Search for the cell housing the specified text and yield its [x, y] center coordinate. 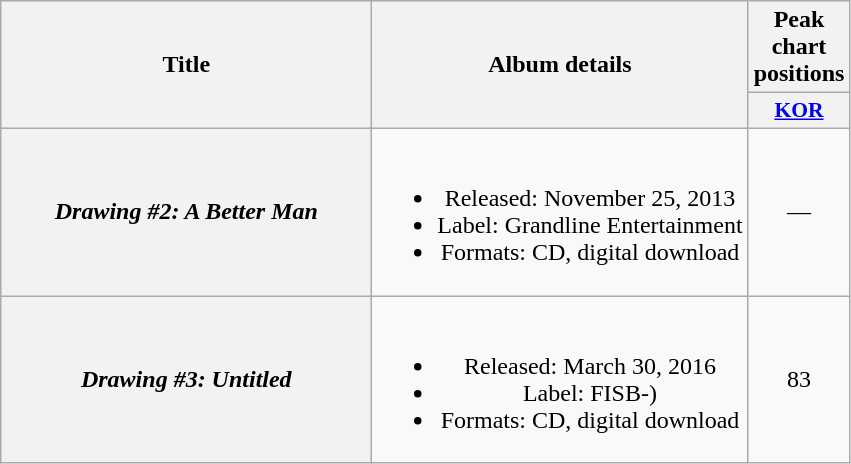
— [799, 212]
83 [799, 380]
Released: March 30, 2016Label: FISB-)Formats: CD, digital download [560, 380]
Title [186, 65]
Released: November 25, 2013Label: Grandline EntertainmentFormats: CD, digital download [560, 212]
Peak chart positions [799, 47]
Album details [560, 65]
Drawing #3: Untitled [186, 380]
Drawing #2: A Better Man [186, 212]
KOR [799, 111]
